Search for the cell housing the specified text and yield its [X, Y] center coordinate. 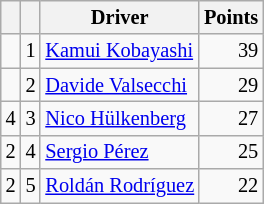
Driver [120, 17]
Sergio Pérez [120, 152]
29 [231, 85]
Roldán Rodríguez [120, 186]
Davide Valsecchi [120, 85]
1 [31, 51]
39 [231, 51]
27 [231, 118]
22 [231, 186]
Nico Hülkenberg [120, 118]
25 [231, 152]
5 [31, 186]
3 [31, 118]
Points [231, 17]
Kamui Kobayashi [120, 51]
